Return [x, y] of the center of cell containing provided text 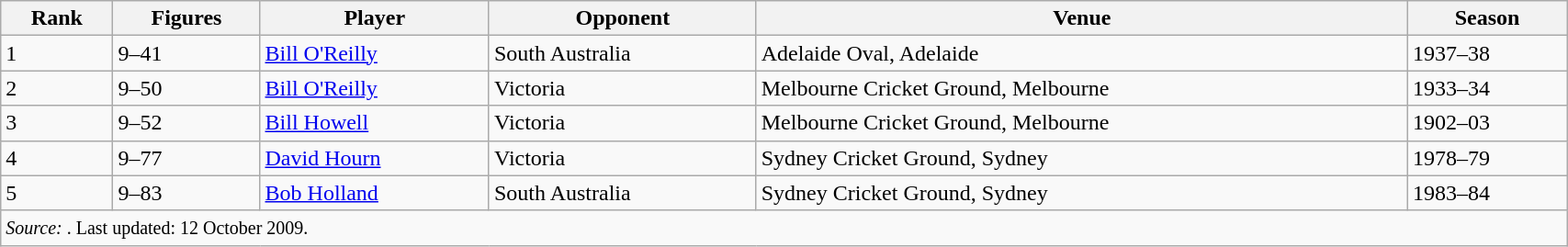
Opponent [623, 18]
5 [57, 193]
Bob Holland [375, 193]
Bill Howell [375, 123]
9–77 [186, 158]
9–83 [186, 193]
9–41 [186, 53]
1902–03 [1488, 123]
9–52 [186, 123]
1 [57, 53]
Venue [1082, 18]
Rank [57, 18]
1933–34 [1488, 88]
4 [57, 158]
Source: . Last updated: 12 October 2009. [784, 228]
1978–79 [1488, 158]
9–50 [186, 88]
3 [57, 123]
David Hourn [375, 158]
Season [1488, 18]
1983–84 [1488, 193]
2 [57, 88]
Adelaide Oval, Adelaide [1082, 53]
1937–38 [1488, 53]
Figures [186, 18]
Player [375, 18]
